Return [X, Y] of the center of cell containing provided text 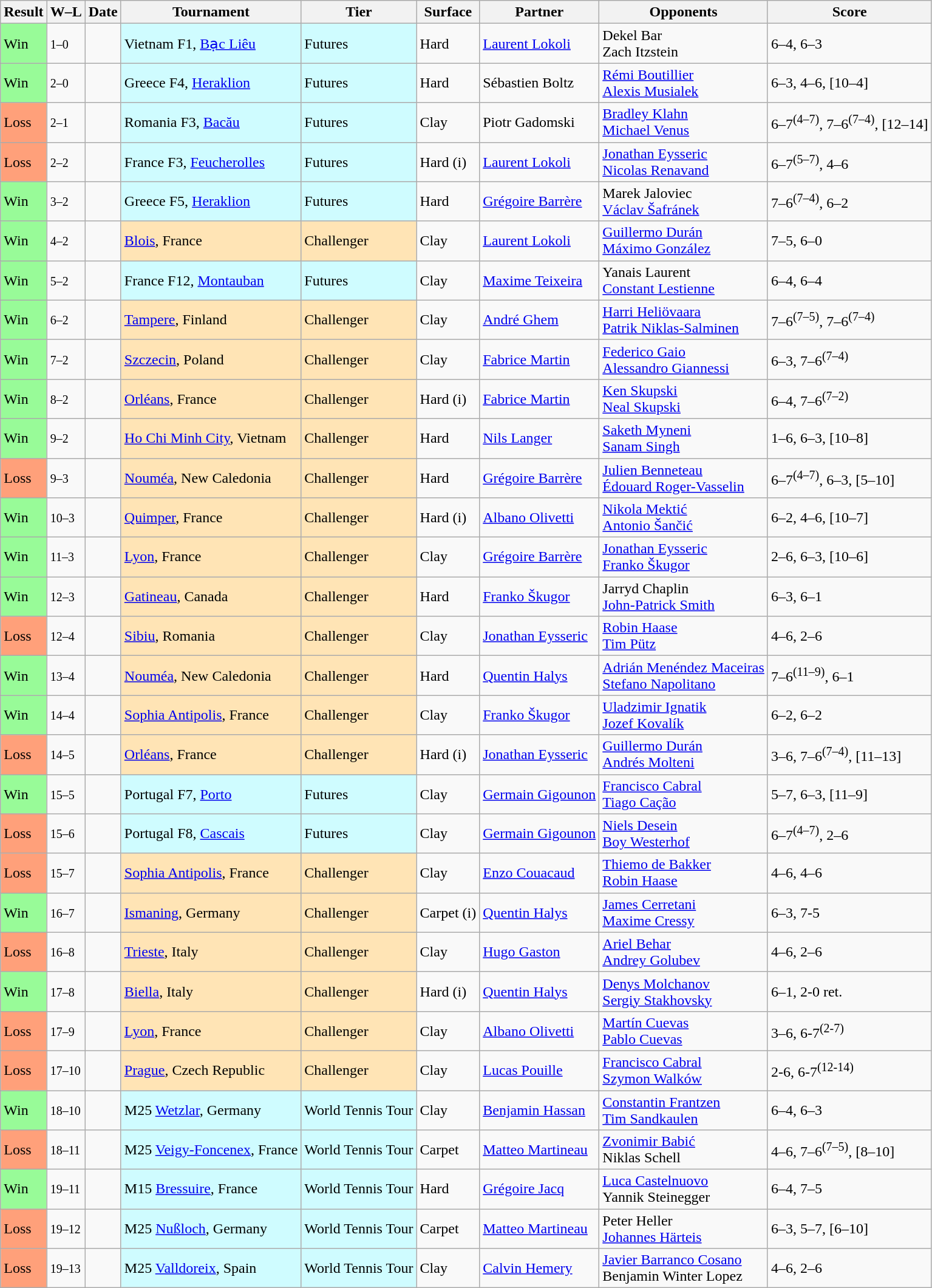
5–2 [66, 281]
M25 Valldoreix, Spain [211, 1268]
Martín Cuevas Pablo Cuevas [684, 1031]
Zvonimir Babić Niklas Schell [684, 1150]
2–1 [66, 123]
M25 Nußloch, Germany [211, 1229]
Sébastien Boltz [539, 83]
Score [849, 12]
11–3 [66, 557]
Portugal F7, Porto [211, 794]
4–6, 4–6 [849, 873]
Denys Molchanov Sergiy Stakhovsky [684, 991]
6–3, 7-5 [849, 912]
Ho Chi Minh City, Vietnam [211, 438]
Benjamin Hassan [539, 1110]
7–2 [66, 359]
Date [103, 12]
Guillermo Durán Máximo González [684, 240]
18–10 [66, 1110]
Ken Skupski Neal Skupski [684, 398]
Dekel Bar Zach Itzstein [684, 44]
6–2, 4–6, [10–7] [849, 517]
Result [24, 12]
Portugal F8, Cascais [211, 833]
6–7(4–7), 7–6(7–4), [12–14] [849, 123]
Saketh Myneni Sanam Singh [684, 438]
Biella, Italy [211, 991]
3–2 [66, 202]
2–2 [66, 162]
9–2 [66, 438]
6–7(4–7), 2–6 [849, 833]
14–4 [66, 715]
6–3, 4–6, [10–4] [849, 83]
Romania F3, Bacău [211, 123]
Sibiu, Romania [211, 636]
Tier [359, 12]
Niels Desein Boy Westerhof [684, 833]
Grégoire Jacq [539, 1189]
Tournament [211, 12]
6–4, 7–6(7–2) [849, 398]
Yanais Laurent Constant Lestienne [684, 281]
Harri Heliövaara Patrik Niklas-Salminen [684, 319]
3–6, 6-7(2-7) [849, 1031]
6–7(4–7), 6–3, [5–10] [849, 477]
M25 Wetzlar, Germany [211, 1110]
Adrián Menéndez Maceiras Stefano Napolitano [684, 675]
André Ghem [539, 319]
Ismaning, Germany [211, 912]
6–3, 5–7, [6–10] [849, 1229]
Hugo Gaston [539, 952]
3–6, 7–6(7–4), [11–13] [849, 754]
2–6, 6–3, [10–6] [849, 557]
7–6(7–5), 7–6(7–4) [849, 319]
Rémi Boutillier Alexis Musialek [684, 83]
17–9 [66, 1031]
14–5 [66, 754]
9–3 [66, 477]
1–0 [66, 44]
Carpet (i) [448, 912]
Trieste, Italy [211, 952]
Francisco Cabral Tiago Cação [684, 794]
Francisco Cabral Szymon Walków [684, 1070]
6–7(5–7), 4–6 [849, 162]
2–0 [66, 83]
Lucas Pouille [539, 1070]
Thiemo de Bakker Robin Haase [684, 873]
Calvin Hemery [539, 1268]
Julien Benneteau Édouard Roger-Vasselin [684, 477]
Peter Heller Johannes Härteis [684, 1229]
6–3, 6–1 [849, 596]
19–12 [66, 1229]
6–4, 7–5 [849, 1189]
France F12, Montauban [211, 281]
Guillermo Durán Andrés Molteni [684, 754]
Jonathan Eysseric Nicolas Renavand [684, 162]
Robin Haase Tim Pütz [684, 636]
Gatineau, Canada [211, 596]
6–3, 7–6(7–4) [849, 359]
1–6, 6–3, [10–8] [849, 438]
Quimper, France [211, 517]
Jarryd Chaplin John-Patrick Smith [684, 596]
6–1, 2-0 ret. [849, 991]
Marek Jaloviec Václav Šafránek [684, 202]
17–8 [66, 991]
Surface [448, 12]
16–8 [66, 952]
19–13 [66, 1268]
15–5 [66, 794]
8–2 [66, 398]
Federico Gaio Alessandro Giannessi [684, 359]
10–3 [66, 517]
Piotr Gadomski [539, 123]
12–3 [66, 596]
7–5, 6–0 [849, 240]
Vietnam F1, Bạc Liêu [211, 44]
Greece F5, Heraklion [211, 202]
2-6, 6-7(12-14) [849, 1070]
Bradley Klahn Michael Venus [684, 123]
Prague, Czech Republic [211, 1070]
4–2 [66, 240]
6–4, 6–4 [849, 281]
Nils Langer [539, 438]
Blois, France [211, 240]
17–10 [66, 1070]
Ariel Behar Andrey Golubev [684, 952]
7–6(11–9), 6–1 [849, 675]
Javier Barranco Cosano Benjamin Winter Lopez [684, 1268]
Uladzimir Ignatik Jozef Kovalík [684, 715]
Nikola Mektić Antonio Šančić [684, 517]
M15 Bressuire, France [211, 1189]
Enzo Couacaud [539, 873]
7–6(7–4), 6–2 [849, 202]
W–L [66, 12]
Szczecin, Poland [211, 359]
4–6, 7–6(7–5), [8–10] [849, 1150]
Constantin Frantzen Tim Sandkaulen [684, 1110]
12–4 [66, 636]
M25 Veigy-Foncenex, France [211, 1150]
5–7, 6–3, [11–9] [849, 794]
Maxime Teixeira [539, 281]
6–2, 6–2 [849, 715]
18–11 [66, 1150]
Opponents [684, 12]
19–11 [66, 1189]
Luca Castelnuovo Yannik Steinegger [684, 1189]
James Cerretani Maxime Cressy [684, 912]
France F3, Feucherolles [211, 162]
15–7 [66, 873]
Tampere, Finland [211, 319]
Greece F4, Heraklion [211, 83]
Jonathan Eysseric Franko Škugor [684, 557]
13–4 [66, 675]
6–2 [66, 319]
Partner [539, 12]
15–6 [66, 833]
16–7 [66, 912]
